For the text-containing cell, return its midpoint in [X, Y] coordinate format. 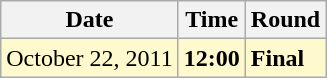
Time [212, 20]
Round [285, 20]
Date [90, 20]
Final [285, 58]
12:00 [212, 58]
October 22, 2011 [90, 58]
